Find where the given text appears and provide that cell's center as (X, Y) coordinate. 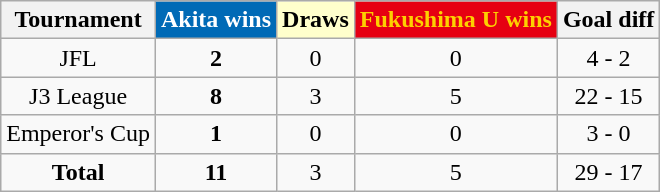
3 - 0 (608, 134)
22 - 15 (608, 96)
Total (78, 172)
J3 League (78, 96)
Goal diff (608, 20)
2 (216, 58)
11 (216, 172)
29 - 17 (608, 172)
Akita wins (216, 20)
1 (216, 134)
Emperor's Cup (78, 134)
Tournament (78, 20)
JFL (78, 58)
Fukushima U wins (456, 20)
Draws (316, 20)
8 (216, 96)
4 - 2 (608, 58)
